Output the (x, y) coordinate of the center of the cell containing the given text.  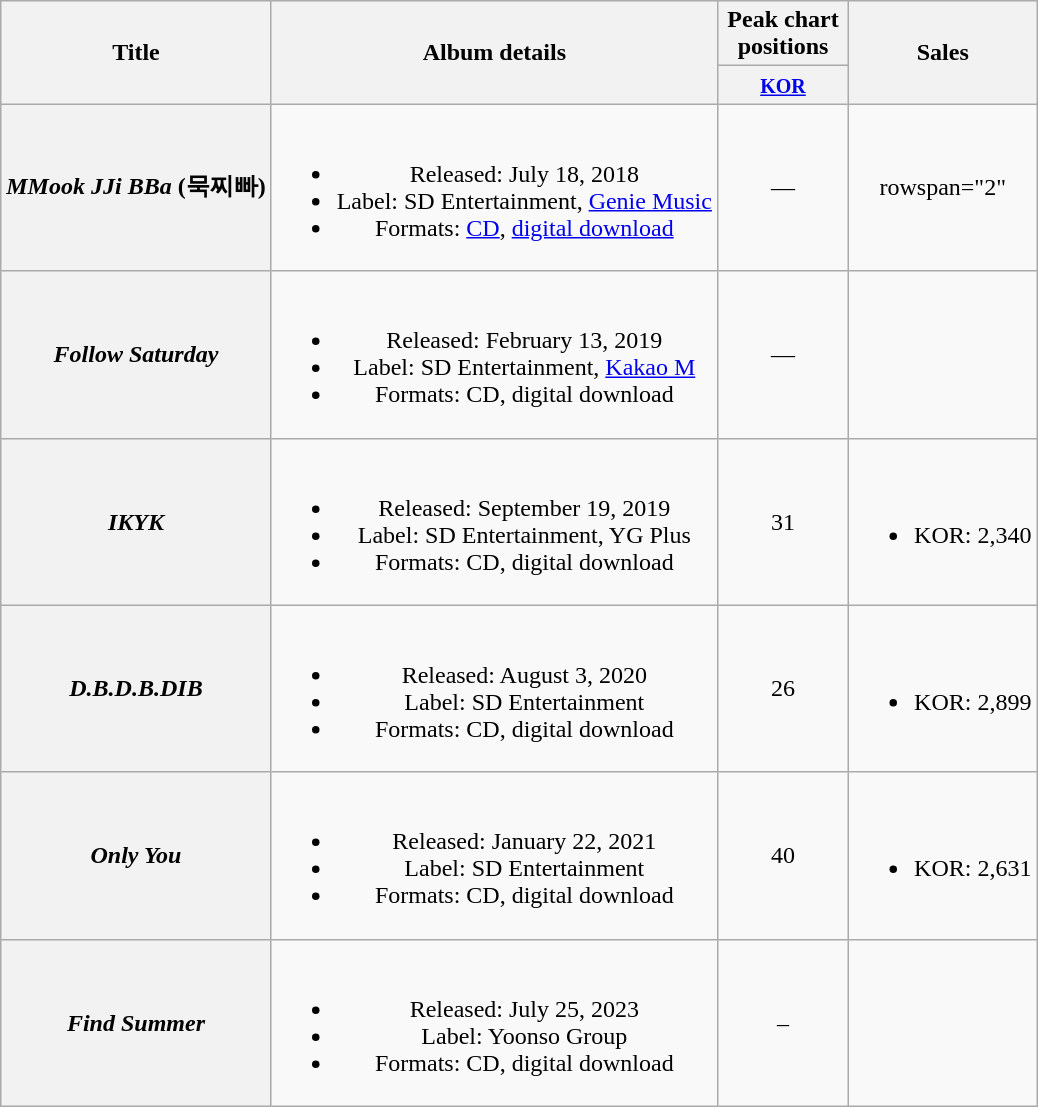
Album details (494, 52)
Released: February 13, 2019Label: SD Entertainment, Kakao MFormats: CD, digital download (494, 354)
Title (136, 52)
Peak chart positions (782, 34)
Sales (943, 52)
26 (782, 688)
IKYK (136, 522)
– (782, 1022)
KOR (782, 85)
Released: January 22, 2021Label: SD EntertainmentFormats: CD, digital download (494, 856)
MMook JJi BBa (묵찌빠) (136, 188)
KOR: 2,899 (943, 688)
KOR: 2,631 (943, 856)
D.B.D.B.DIB (136, 688)
rowspan="2" (943, 188)
Released: July 25, 2023Label: Yoonso GroupFormats: CD, digital download (494, 1022)
Only You (136, 856)
Released: September 19, 2019Label: SD Entertainment, YG PlusFormats: CD, digital download (494, 522)
31 (782, 522)
Find Summer (136, 1022)
40 (782, 856)
KOR: 2,340 (943, 522)
Follow Saturday (136, 354)
Released: July 18, 2018Label: SD Entertainment, Genie MusicFormats: CD, digital download (494, 188)
Released: August 3, 2020Label: SD EntertainmentFormats: CD, digital download (494, 688)
